Search for the cell housing the specified text and yield its (x, y) center coordinate. 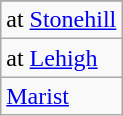
Marist (62, 96)
at Lehigh (62, 58)
at Stonehill (62, 20)
